Locate the cell with the specified text and output its (X, Y) center coordinate. 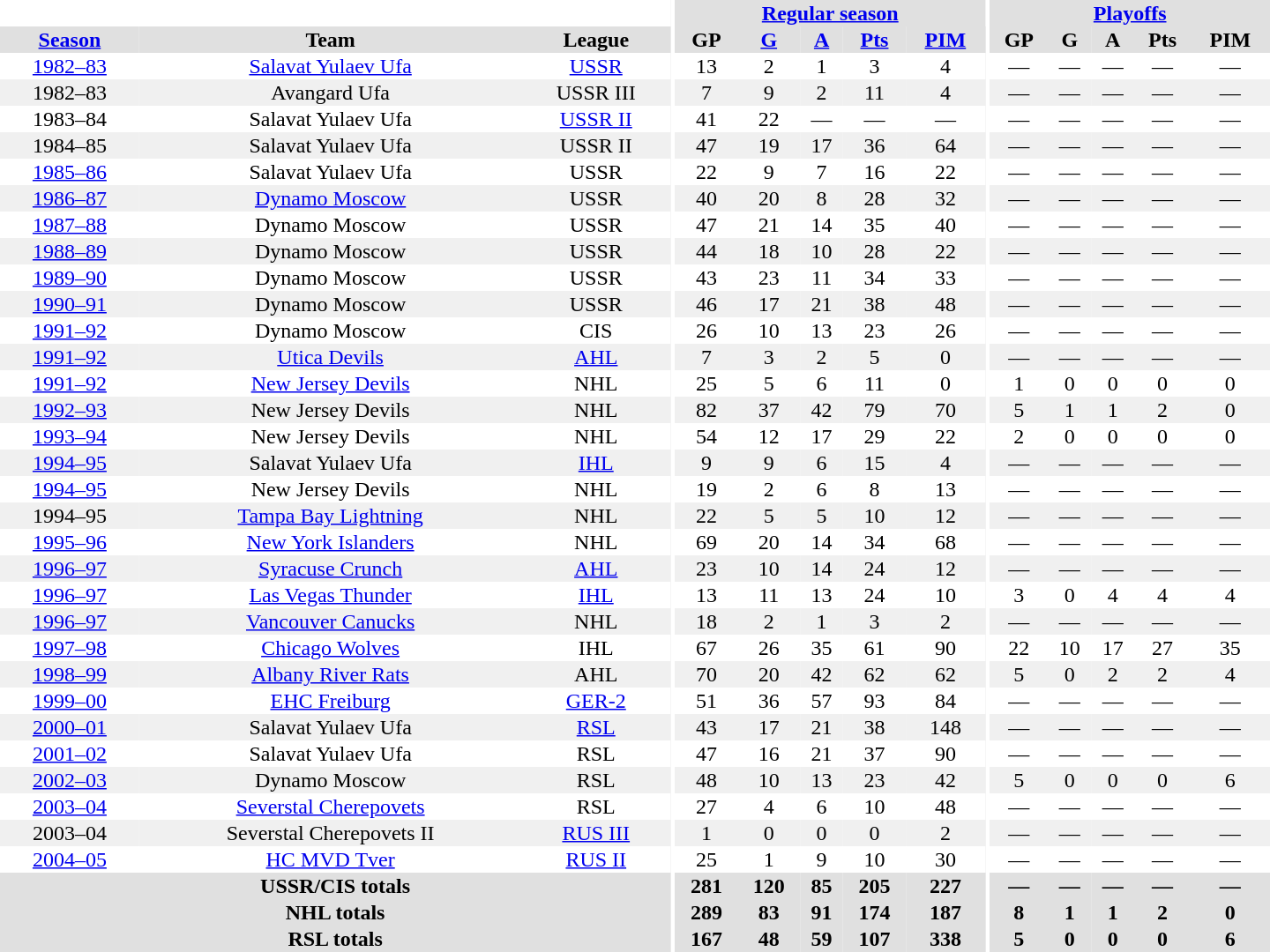
1987–88 (70, 225)
1983–84 (70, 119)
Severstal Cherepovets II (331, 833)
85 (822, 886)
RUS II (596, 859)
1998–99 (70, 674)
167 (707, 939)
174 (875, 912)
RUS III (596, 833)
54 (707, 436)
30 (945, 859)
1988–89 (70, 251)
93 (875, 701)
338 (945, 939)
59 (822, 939)
1992–93 (70, 410)
Season (70, 40)
Regular season (831, 13)
Playoffs (1130, 13)
League (596, 40)
84 (945, 701)
51 (707, 701)
RSL totals (335, 939)
67 (707, 648)
Team (331, 40)
2002–03 (70, 780)
Vancouver Canucks (331, 621)
289 (707, 912)
46 (707, 304)
187 (945, 912)
120 (769, 886)
44 (707, 251)
79 (875, 410)
Chicago Wolves (331, 648)
Utica Devils (331, 357)
33 (945, 278)
Severstal Cherepovets (331, 807)
GER-2 (596, 701)
1995–96 (70, 542)
41 (707, 119)
NHL totals (335, 912)
Tampa Bay Lightning (331, 516)
64 (945, 145)
1997–98 (70, 648)
2004–05 (70, 859)
69 (707, 542)
91 (822, 912)
1989–90 (70, 278)
USSR/CIS totals (335, 886)
15 (875, 463)
68 (945, 542)
1984–85 (70, 145)
1990–91 (70, 304)
1993–94 (70, 436)
USSR III (596, 93)
281 (707, 886)
57 (822, 701)
New York Islanders (331, 542)
32 (945, 198)
107 (875, 939)
1986–87 (70, 198)
61 (875, 648)
EHC Freiburg (331, 701)
Syracuse Crunch (331, 569)
HC MVD Tver (331, 859)
Albany River Rats (331, 674)
CIS (596, 331)
Avangard Ufa (331, 93)
2000–01 (70, 727)
29 (875, 436)
83 (769, 912)
1999–00 (70, 701)
227 (945, 886)
1985–86 (70, 172)
148 (945, 727)
2001–02 (70, 754)
Las Vegas Thunder (331, 595)
82 (707, 410)
205 (875, 886)
